Return the [X, Y] coordinate for the center point of the cell that contains the specified text.  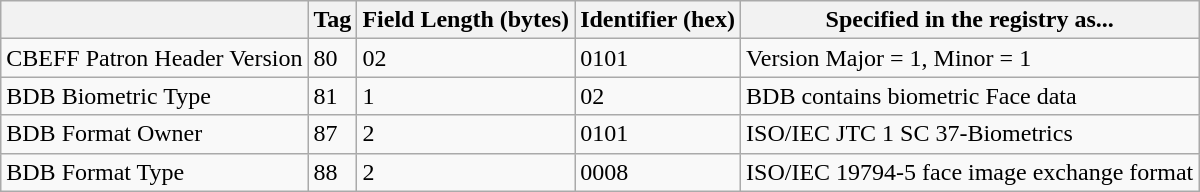
0008 [658, 172]
BDB Format Type [154, 172]
Specified in the registry as... [970, 20]
81 [332, 96]
Field Length (bytes) [466, 20]
ISO/IEC 19794-5 face image exchange format [970, 172]
80 [332, 58]
CBEFF Patron Header Version [154, 58]
BDB Format Owner [154, 134]
1 [466, 96]
88 [332, 172]
Version Major = 1, Minor = 1 [970, 58]
87 [332, 134]
BDB Biometric Type [154, 96]
BDB contains biometric Face data [970, 96]
Identifier (hex) [658, 20]
ISO/IEC JTC 1 SC 37-Biometrics [970, 134]
Tag [332, 20]
